Return the [x, y] coordinate for the center point of the cell that contains the specified text.  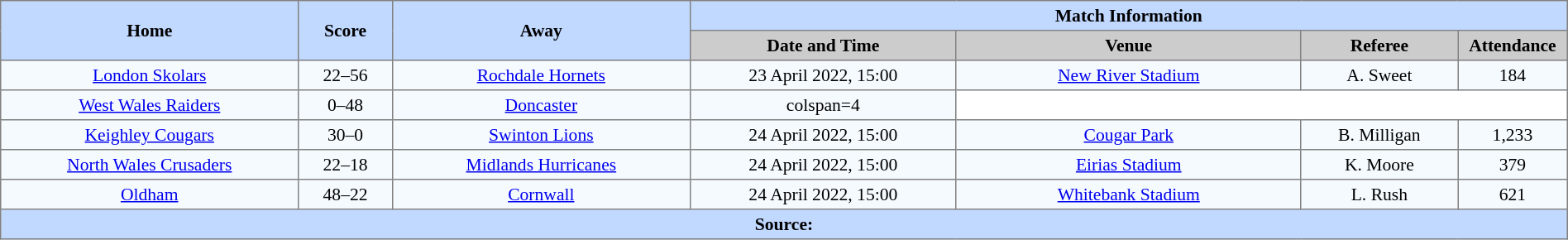
Match Information [1128, 16]
Eirias Stadium [1128, 165]
30–0 [346, 135]
Rochdale Hornets [541, 75]
Midlands Hurricanes [541, 165]
0–48 [346, 105]
48–22 [346, 194]
184 [1513, 75]
Venue [1128, 46]
colspan=4 [823, 105]
23 April 2022, 15:00 [823, 75]
London Skolars [150, 75]
Oldham [150, 194]
22–56 [346, 75]
West Wales Raiders [150, 105]
379 [1513, 165]
Home [150, 31]
621 [1513, 194]
A. Sweet [1379, 75]
L. Rush [1379, 194]
New River Stadium [1128, 75]
Referee [1379, 46]
Swinton Lions [541, 135]
Date and Time [823, 46]
K. Moore [1379, 165]
22–18 [346, 165]
Score [346, 31]
B. Milligan [1379, 135]
Source: [784, 224]
North Wales Crusaders [150, 165]
Keighley Cougars [150, 135]
Attendance [1513, 46]
Whitebank Stadium [1128, 194]
Cougar Park [1128, 135]
Cornwall [541, 194]
Doncaster [541, 105]
Away [541, 31]
1,233 [1513, 135]
